Search for the cell housing the specified text and yield its [X, Y] center coordinate. 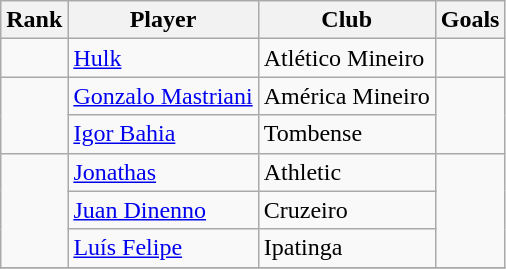
Player [163, 20]
Rank [34, 20]
Athletic [346, 172]
Igor Bahia [163, 134]
Hulk [163, 58]
Atlético Mineiro [346, 58]
Club [346, 20]
Jonathas [163, 172]
Ipatinga [346, 248]
Gonzalo Mastriani [163, 96]
América Mineiro [346, 96]
Cruzeiro [346, 210]
Luís Felipe [163, 248]
Goals [470, 20]
Tombense [346, 134]
Juan Dinenno [163, 210]
